Detect which cell encompasses the target text, then output its [x, y] center coordinate. 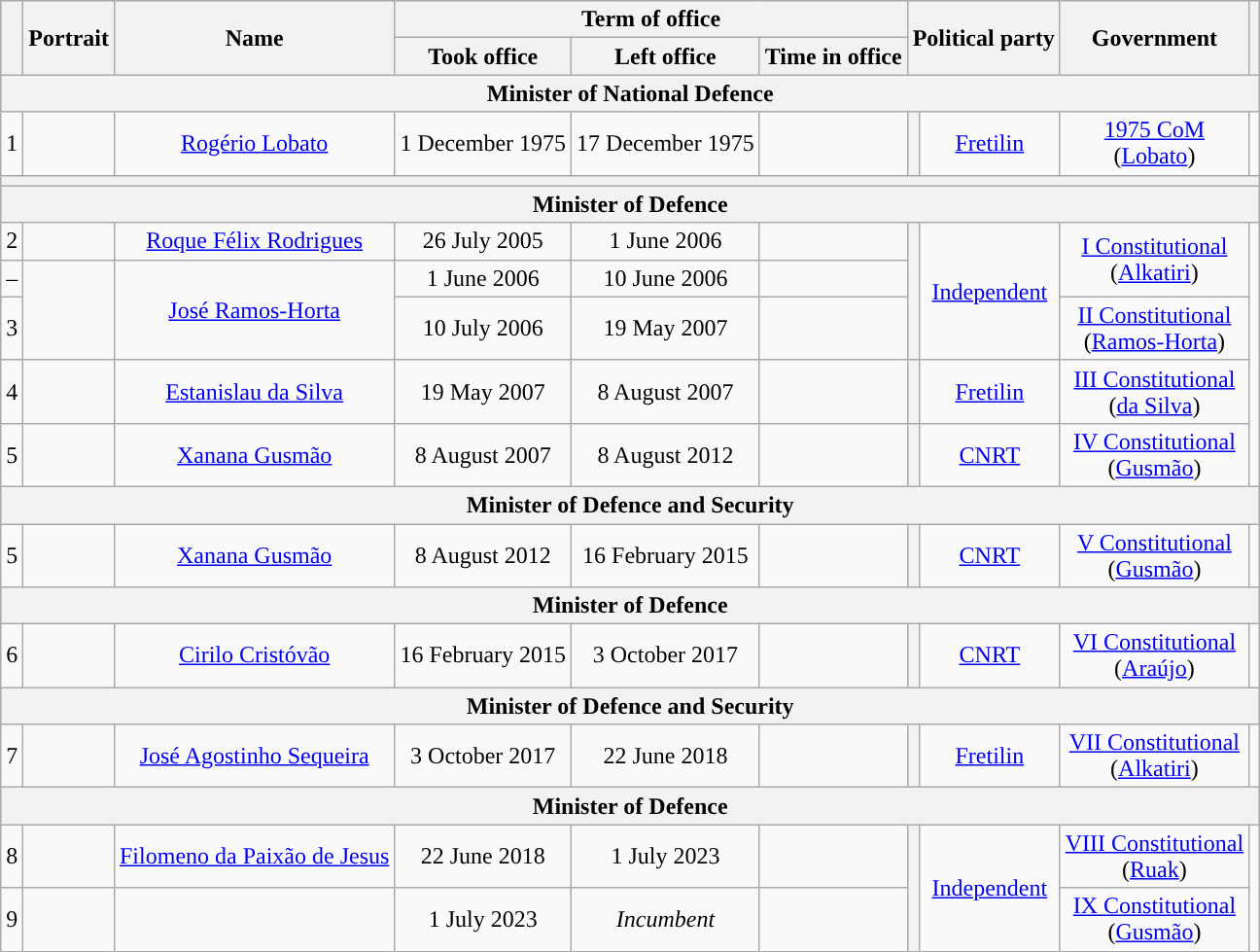
17 December 1975 [666, 144]
1 December 1975 [483, 144]
Estanislau da Silva [254, 391]
IV Constitutional(Gusmão) [1154, 455]
3 [12, 329]
II Constitutional(Ramos-Horta) [1154, 329]
1975 CoM(Lobato) [1154, 144]
Portrait [69, 38]
26 July 2005 [483, 241]
Term of office [651, 19]
7 [12, 757]
Took office [483, 56]
4 [12, 391]
I Constitutional(Alkatiri) [1154, 260]
– [12, 278]
10 June 2006 [666, 278]
III Constitutional(da Silva) [1154, 391]
IX Constitutional(Gusmão) [1154, 920]
10 July 2006 [483, 329]
José Agostinho Sequeira [254, 757]
VIII Constitutional(Ruak) [1154, 856]
Cirilo Cristóvão [254, 655]
Name [254, 38]
Filomeno da Paixão de Jesus [254, 856]
1 [12, 144]
José Ramos-Horta [254, 309]
Roque Félix Rodrigues [254, 241]
2 [12, 241]
8 [12, 856]
Rogério Lobato [254, 144]
Minister of National Defence [630, 93]
VI Constitutional(Araújo) [1154, 655]
VII Constitutional(Alkatiri) [1154, 757]
6 [12, 655]
Political party [984, 38]
9 [12, 920]
Left office [666, 56]
Incumbent [666, 920]
Time in office [833, 56]
Government [1154, 38]
V Constitutional(Gusmão) [1154, 554]
